Identify which cell holds the provided text, then report its (x, y) central coordinate. 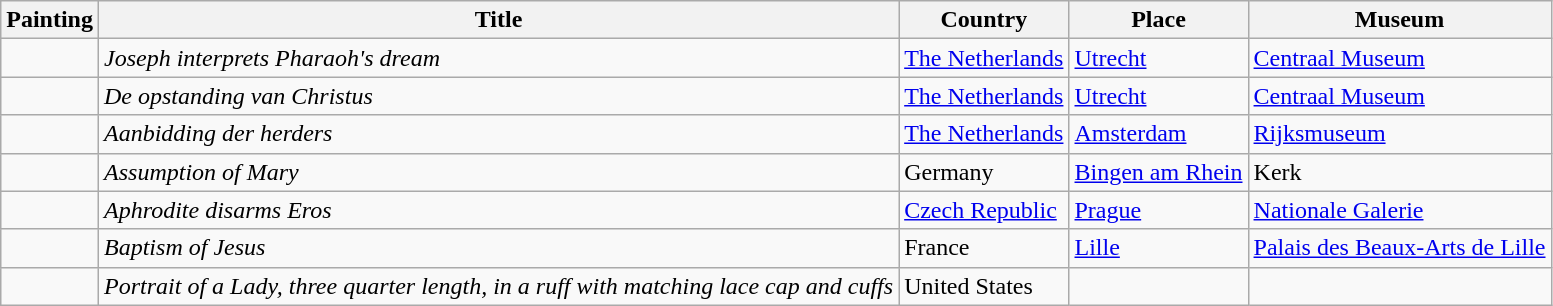
Joseph interprets Pharaoh's dream (499, 58)
Prague (1158, 210)
Assumption of Mary (499, 172)
Painting (50, 20)
Palais des Beaux-Arts de Lille (1400, 248)
Portrait of a Lady, three quarter length, in a ruff with matching lace cap and cuffs (499, 286)
Title (499, 20)
France (984, 248)
Bingen am Rhein (1158, 172)
Amsterdam (1158, 134)
Baptism of Jesus (499, 248)
Nationale Galerie (1400, 210)
Kerk (1400, 172)
Germany (984, 172)
Country (984, 20)
Aanbidding der herders (499, 134)
Czech Republic (984, 210)
Place (1158, 20)
De opstanding van Christus (499, 96)
Lille (1158, 248)
Aphrodite disarms Eros (499, 210)
United States (984, 286)
Museum (1400, 20)
Rijksmuseum (1400, 134)
